Return the (x, y) coordinate for the center point of the cell that contains the specified text.  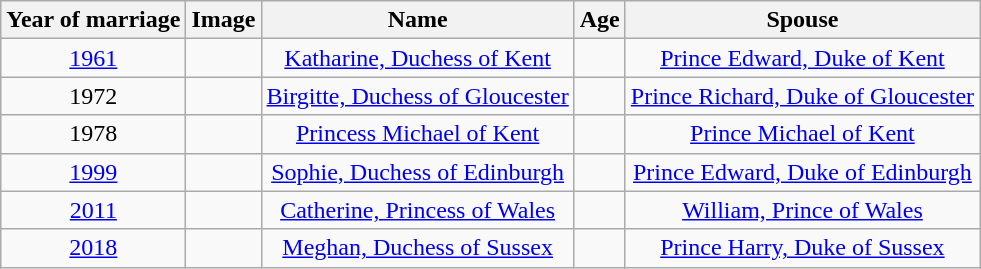
Year of marriage (94, 20)
Prince Edward, Duke of Kent (802, 58)
Prince Richard, Duke of Gloucester (802, 96)
Catherine, Princess of Wales (418, 210)
Prince Edward, Duke of Edinburgh (802, 172)
2011 (94, 210)
Princess Michael of Kent (418, 134)
Katharine, Duchess of Kent (418, 58)
Prince Harry, Duke of Sussex (802, 248)
1999 (94, 172)
Birgitte, Duchess of Gloucester (418, 96)
1961 (94, 58)
Sophie, Duchess of Edinburgh (418, 172)
Spouse (802, 20)
1972 (94, 96)
Prince Michael of Kent (802, 134)
1978 (94, 134)
William, Prince of Wales (802, 210)
Age (600, 20)
Image (224, 20)
Name (418, 20)
Meghan, Duchess of Sussex (418, 248)
2018 (94, 248)
